Determine the [x, y] coordinate at the center of the cell enclosing the given text.  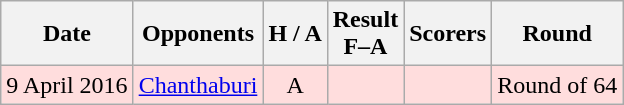
Chanthaburi [198, 85]
ResultF–A [365, 34]
Date [67, 34]
Scorers [448, 34]
A [295, 85]
Round of 64 [558, 85]
Round [558, 34]
9 April 2016 [67, 85]
H / A [295, 34]
Opponents [198, 34]
